Capture the cell that displays the provided text and extract its (x, y) central coordinate. 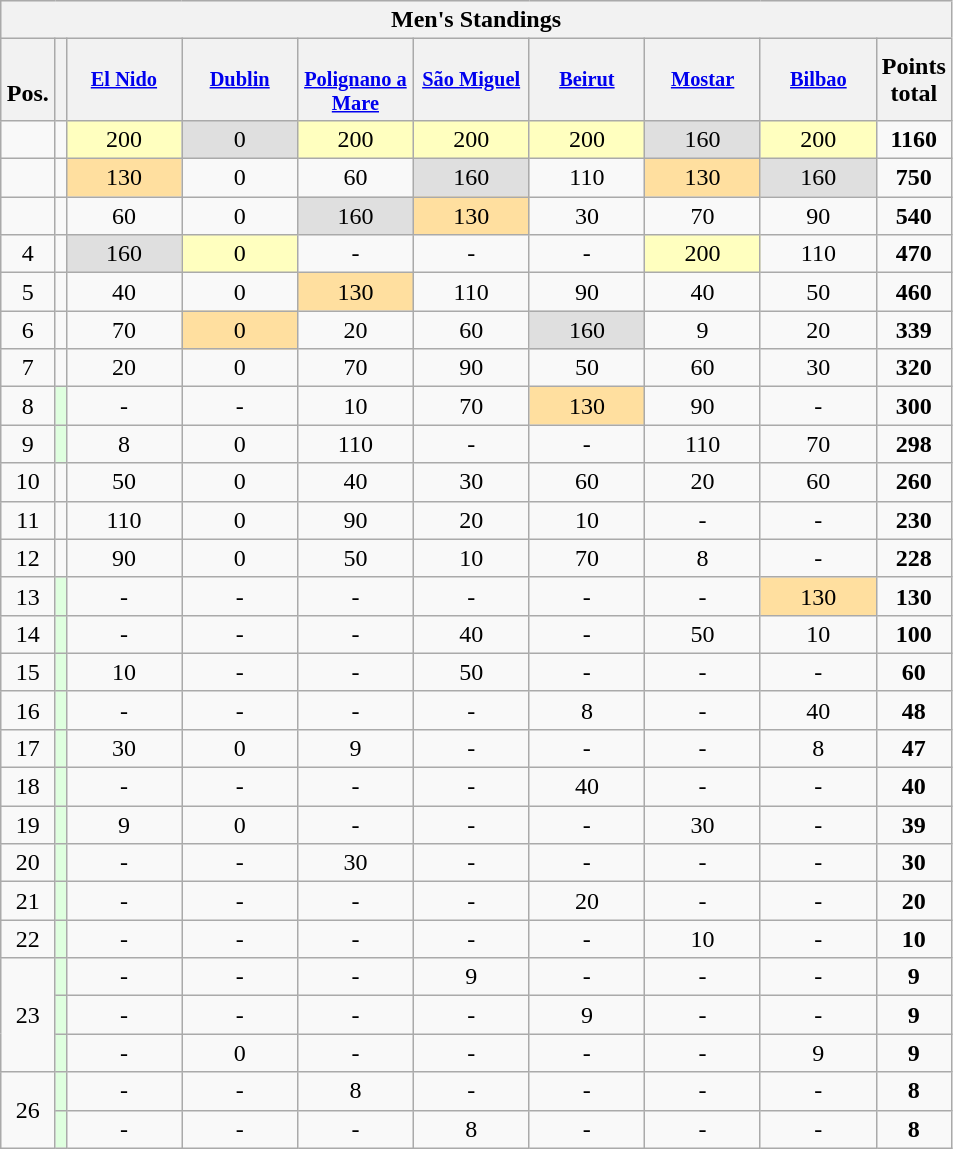
230 (914, 520)
11 (28, 520)
228 (914, 558)
17 (28, 748)
21 (28, 901)
4 (28, 254)
Pos. (28, 80)
300 (914, 406)
47 (914, 748)
22 (28, 939)
339 (914, 330)
Dublin (240, 80)
Mostar (703, 80)
39 (914, 825)
15 (28, 672)
16 (28, 710)
470 (914, 254)
Polignano a Mare (356, 80)
Bilbao (818, 80)
540 (914, 216)
Beirut (587, 80)
100 (914, 634)
260 (914, 482)
5 (28, 292)
460 (914, 292)
14 (28, 634)
320 (914, 368)
23 (28, 1015)
12 (28, 558)
298 (914, 444)
19 (28, 825)
26 (28, 1110)
18 (28, 787)
Pointstotal (914, 80)
7 (28, 368)
6 (28, 330)
Men's Standings (476, 20)
13 (28, 596)
El Nido (124, 80)
São Miguel (471, 80)
48 (914, 710)
750 (914, 178)
1160 (914, 139)
